Identify which cell holds the provided text, then report its (x, y) central coordinate. 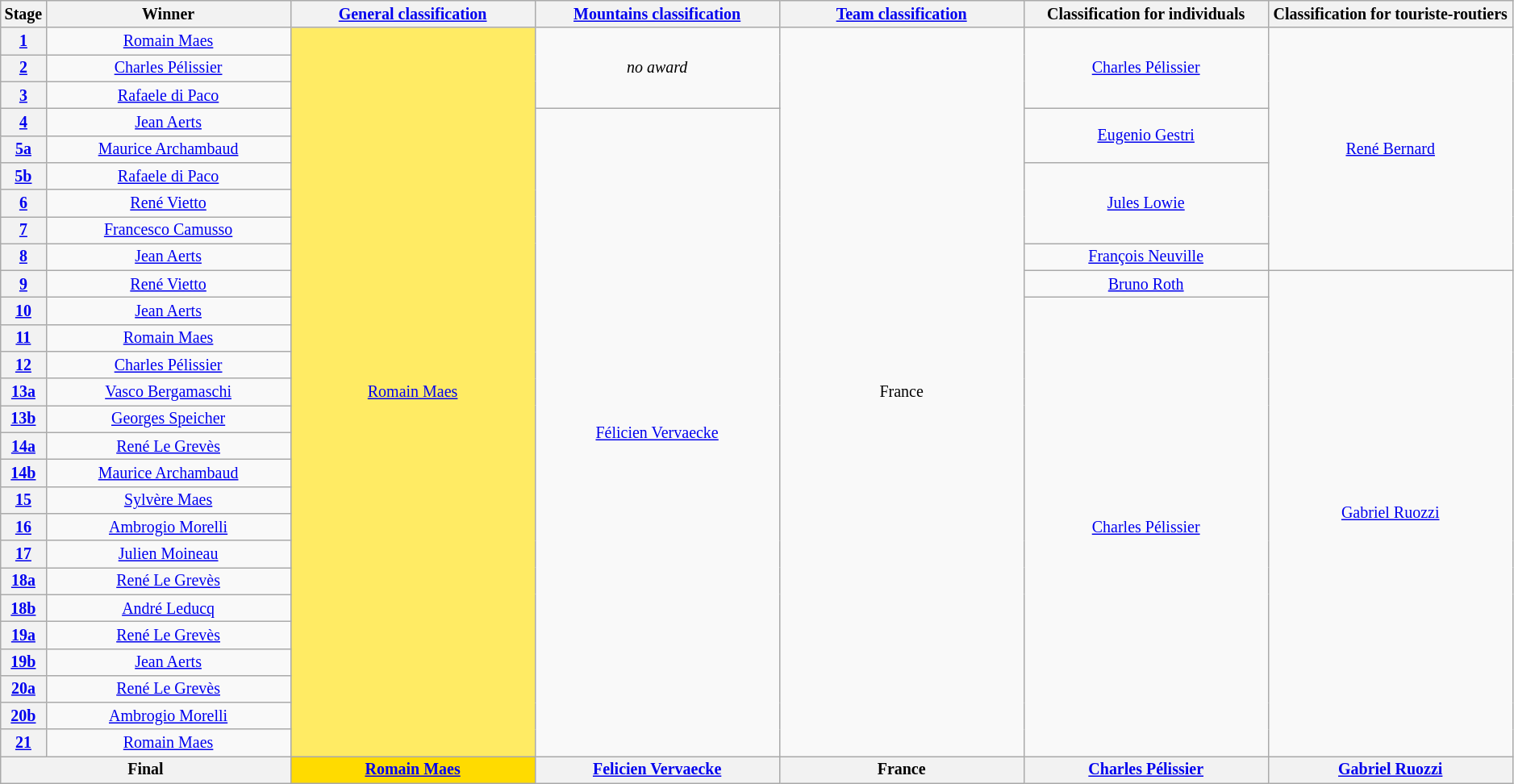
19a (23, 636)
6 (23, 203)
13a (23, 392)
2 (23, 68)
11 (23, 339)
12 (23, 365)
20a (23, 689)
Jules Lowie (1145, 203)
Team classification (902, 15)
Vasco Bergamaschi (168, 392)
André Leducq (168, 608)
14a (23, 447)
no award (657, 69)
Classification for touriste-routiers (1391, 15)
18b (23, 608)
Georges Speicher (168, 419)
5a (23, 148)
Julien Moineau (168, 553)
16 (23, 528)
General classification (413, 15)
Sylvère Maes (168, 500)
Final (145, 769)
René Bernard (1391, 150)
Classification for individuals (1145, 15)
7 (23, 231)
18a (23, 581)
Stage (23, 15)
Winner (168, 15)
François Neuville (1145, 256)
Felicien Vervaecke (657, 769)
5b (23, 176)
15 (23, 500)
Félicien Vervaecke (657, 432)
8 (23, 256)
14b (23, 473)
Francesco Camusso (168, 231)
19b (23, 661)
1 (23, 42)
9 (23, 284)
Eugenio Gestri (1145, 136)
21 (23, 744)
20b (23, 716)
4 (23, 123)
Mountains classification (657, 15)
13b (23, 419)
10 (23, 311)
17 (23, 553)
Bruno Roth (1145, 284)
3 (23, 95)
